Detect which cell encompasses the target text, then output its [X, Y] center coordinate. 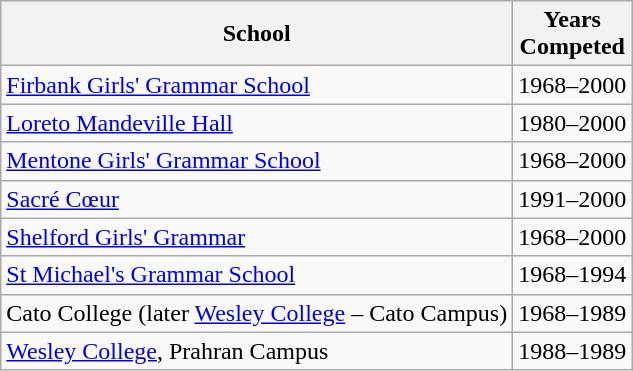
Loreto Mandeville Hall [257, 123]
Cato College (later Wesley College – Cato Campus) [257, 313]
1991–2000 [572, 199]
School [257, 34]
Wesley College, Prahran Campus [257, 351]
Shelford Girls' Grammar [257, 237]
YearsCompeted [572, 34]
Sacré Cœur [257, 199]
1980–2000 [572, 123]
1968–1994 [572, 275]
St Michael's Grammar School [257, 275]
1988–1989 [572, 351]
Mentone Girls' Grammar School [257, 161]
1968–1989 [572, 313]
Firbank Girls' Grammar School [257, 85]
